Capture the cell that displays the provided text and extract its [x, y] central coordinate. 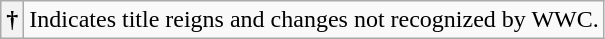
† [12, 20]
Indicates title reigns and changes not recognized by WWC. [314, 20]
